Identify which cell holds the provided text, then report its (X, Y) central coordinate. 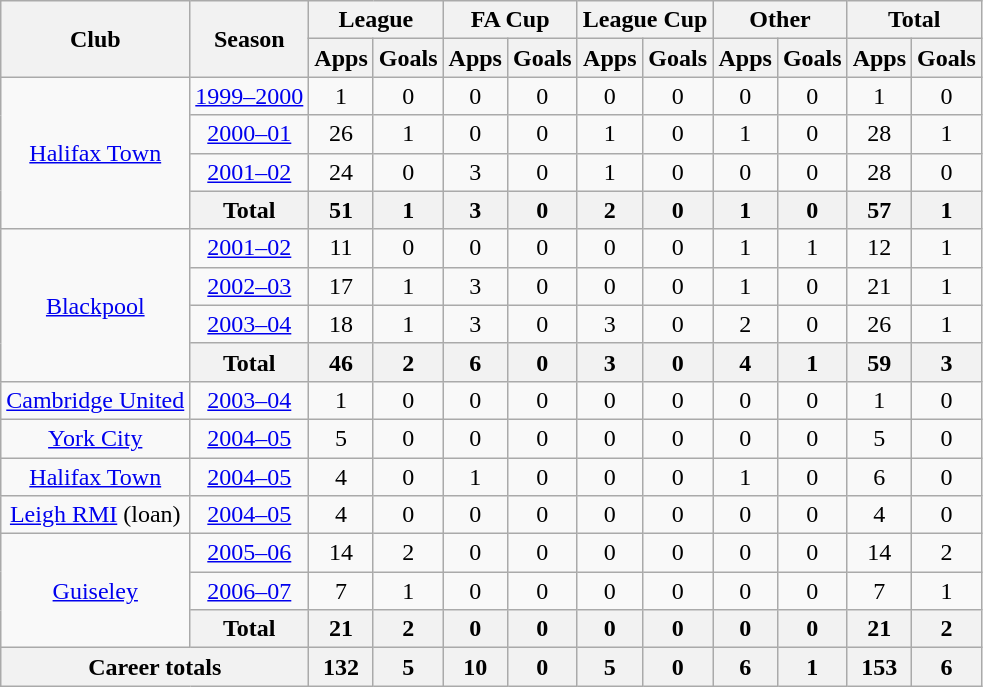
12 (879, 248)
132 (341, 667)
League (376, 20)
11 (341, 248)
24 (341, 172)
Other (780, 20)
18 (341, 324)
153 (879, 667)
Blackpool (96, 305)
Leigh RMI (loan) (96, 515)
2000–01 (250, 134)
Cambridge United (96, 400)
2005–06 (250, 553)
10 (475, 667)
Club (96, 39)
2006–07 (250, 591)
59 (879, 362)
FA Cup (510, 20)
Career totals (155, 667)
League Cup (645, 20)
46 (341, 362)
51 (341, 210)
1999–2000 (250, 96)
57 (879, 210)
Season (250, 39)
York City (96, 438)
17 (341, 286)
2002–03 (250, 286)
Guiseley (96, 591)
